Determine the [x, y] coordinate at the center of the cell enclosing the given text.  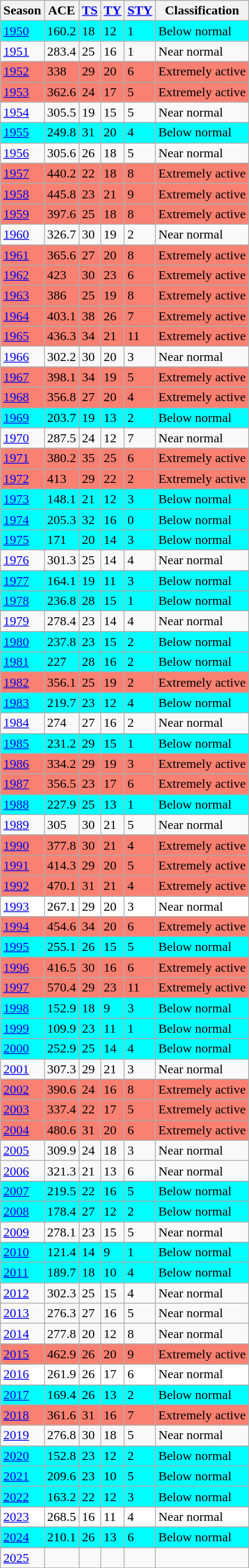
1993 [22, 906]
178.4 [61, 1211]
1975 [22, 540]
276.8 [61, 1435]
1951 [22, 51]
2021 [22, 1476]
2015 [22, 1354]
2001 [22, 1069]
2010 [22, 1252]
2014 [22, 1334]
2017 [22, 1395]
1977 [22, 580]
1954 [22, 112]
STY [140, 11]
414.3 [61, 865]
326.7 [61, 234]
2000 [22, 1049]
1957 [22, 173]
305 [61, 825]
1989 [22, 825]
283.4 [61, 51]
278.1 [61, 1232]
2016 [22, 1374]
160.2 [61, 31]
219.5 [61, 1191]
1974 [22, 519]
380.2 [61, 458]
362.6 [61, 92]
416.5 [61, 967]
356.8 [61, 397]
261.9 [61, 1374]
267.1 [61, 906]
2023 [22, 1517]
1971 [22, 458]
301.3 [61, 560]
268.5 [61, 1517]
2008 [22, 1211]
1991 [22, 865]
231.2 [61, 743]
2005 [22, 1150]
305.6 [61, 153]
1981 [22, 662]
237.8 [61, 642]
377.8 [61, 845]
210.1 [61, 1537]
302.3 [61, 1293]
164.1 [61, 580]
386 [61, 296]
1965 [22, 336]
302.2 [61, 357]
334.2 [61, 764]
2020 [22, 1456]
1962 [22, 275]
Season [22, 11]
356.5 [61, 784]
1950 [22, 31]
0 [140, 519]
462.9 [61, 1354]
403.1 [61, 316]
365.6 [61, 255]
1986 [22, 764]
ACE [61, 11]
171 [61, 540]
1983 [22, 703]
32 [90, 519]
1992 [22, 886]
1995 [22, 947]
219.7 [61, 703]
1959 [22, 214]
1982 [22, 682]
413 [61, 479]
1955 [22, 133]
1994 [22, 927]
307.3 [61, 1069]
1984 [22, 723]
1973 [22, 499]
397.6 [61, 214]
1967 [22, 377]
570.4 [61, 988]
255.1 [61, 947]
274 [61, 723]
1996 [22, 967]
2011 [22, 1273]
2019 [22, 1435]
2009 [22, 1232]
236.8 [61, 601]
121.4 [61, 1252]
1987 [22, 784]
2013 [22, 1313]
1970 [22, 438]
203.7 [61, 418]
2024 [22, 1537]
470.1 [61, 886]
2025 [22, 1558]
227 [61, 662]
309.9 [61, 1150]
1979 [22, 621]
1964 [22, 316]
189.7 [61, 1273]
1990 [22, 845]
1972 [22, 479]
287.5 [61, 438]
35 [90, 458]
2004 [22, 1130]
445.8 [61, 194]
163.2 [61, 1496]
1998 [22, 1008]
1966 [22, 357]
1952 [22, 72]
109.9 [61, 1028]
152.9 [61, 1008]
390.6 [61, 1089]
2003 [22, 1110]
480.6 [61, 1130]
1985 [22, 743]
436.3 [61, 336]
398.1 [61, 377]
2012 [22, 1293]
249.8 [61, 133]
148.1 [61, 499]
1961 [22, 255]
TY [112, 11]
252.9 [61, 1049]
454.6 [61, 927]
1968 [22, 397]
Classification [202, 11]
1997 [22, 988]
1976 [22, 560]
2002 [22, 1089]
1978 [22, 601]
278.4 [61, 621]
152.8 [61, 1456]
361.6 [61, 1415]
321.3 [61, 1171]
169.4 [61, 1395]
2007 [22, 1191]
277.8 [61, 1334]
2006 [22, 1171]
338 [61, 72]
423 [61, 275]
440.2 [61, 173]
1969 [22, 418]
1960 [22, 234]
276.3 [61, 1313]
1980 [22, 642]
1999 [22, 1028]
305.5 [61, 112]
2018 [22, 1415]
1958 [22, 194]
TS [90, 11]
1988 [22, 804]
337.4 [61, 1110]
2022 [22, 1496]
356.1 [61, 682]
209.6 [61, 1476]
38 [90, 316]
1956 [22, 153]
1953 [22, 92]
1963 [22, 296]
227.9 [61, 804]
205.3 [61, 519]
